Pinpoint the cell where the given text exists, returning its [X, Y] midpoint coordinate. 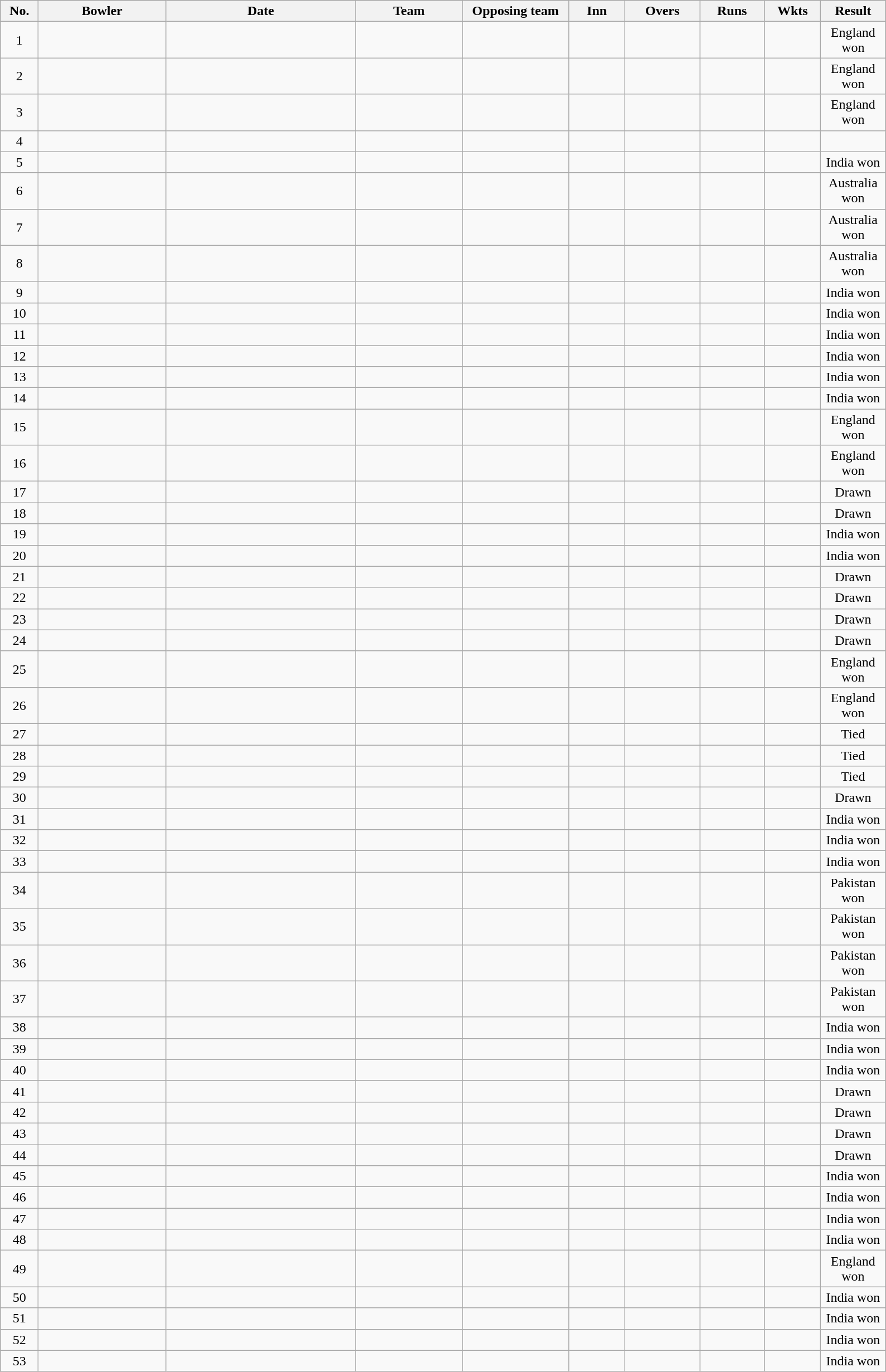
3 [20, 113]
26 [20, 706]
Inn [597, 11]
40 [20, 1070]
50 [20, 1297]
28 [20, 755]
4 [20, 141]
52 [20, 1340]
46 [20, 1198]
1 [20, 40]
19 [20, 534]
13 [20, 377]
24 [20, 640]
16 [20, 464]
44 [20, 1155]
27 [20, 734]
15 [20, 427]
49 [20, 1268]
No. [20, 11]
12 [20, 356]
45 [20, 1176]
Opposing team [516, 11]
39 [20, 1049]
34 [20, 891]
20 [20, 556]
Wkts [792, 11]
42 [20, 1112]
6 [20, 191]
48 [20, 1240]
Date [261, 11]
2 [20, 76]
33 [20, 862]
30 [20, 798]
10 [20, 313]
18 [20, 513]
47 [20, 1219]
Result [853, 11]
11 [20, 334]
23 [20, 619]
Team [409, 11]
41 [20, 1091]
37 [20, 999]
9 [20, 292]
31 [20, 819]
7 [20, 227]
32 [20, 840]
Runs [732, 11]
8 [20, 263]
36 [20, 963]
21 [20, 577]
29 [20, 777]
22 [20, 598]
51 [20, 1319]
Bowler [103, 11]
14 [20, 398]
43 [20, 1133]
35 [20, 926]
25 [20, 669]
Overs [663, 11]
53 [20, 1361]
5 [20, 162]
38 [20, 1028]
17 [20, 492]
